Provide the [X, Y] coordinate of the cell's center where the given text is located.  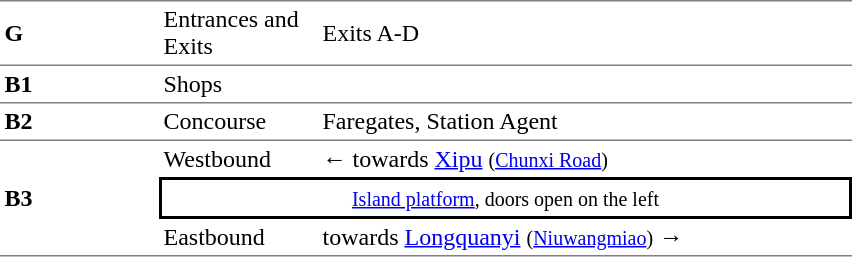
B3 [80, 199]
Exits A-D [585, 33]
Entrances and Exits [238, 33]
towards Longquanyi (Niuwangmiao) → [585, 238]
Shops [238, 85]
Island platform, doors open on the left [506, 198]
B1 [80, 85]
Faregates, Station Agent [585, 123]
G [80, 33]
Concourse [238, 123]
Eastbound [238, 238]
Westbound [238, 159]
B2 [80, 123]
← towards Xipu (Chunxi Road) [585, 159]
